Output the (x, y) coordinate of the center of the cell containing the given text.  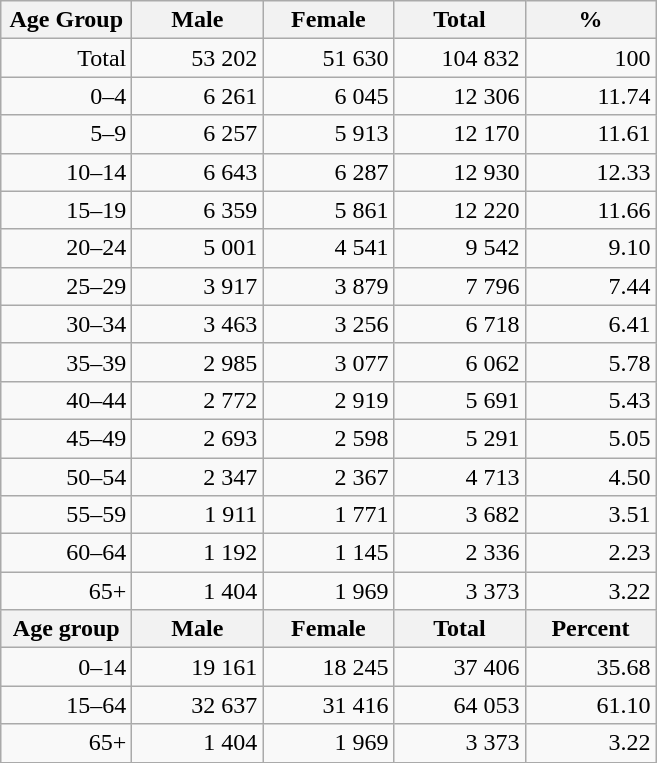
64 053 (460, 705)
6 718 (460, 324)
1 771 (328, 515)
12 220 (460, 210)
2 598 (328, 438)
45–49 (66, 438)
25–29 (66, 286)
100 (590, 58)
40–44 (66, 400)
6.41 (590, 324)
60–64 (66, 553)
20–24 (66, 248)
5.05 (590, 438)
6 287 (328, 172)
35.68 (590, 667)
2 772 (198, 400)
3 879 (328, 286)
6 359 (198, 210)
5.78 (590, 362)
5 861 (328, 210)
12 930 (460, 172)
5 001 (198, 248)
5.43 (590, 400)
11.74 (590, 96)
Age group (66, 629)
4.50 (590, 477)
2.23 (590, 553)
5 691 (460, 400)
37 406 (460, 667)
6 062 (460, 362)
55–59 (66, 515)
104 832 (460, 58)
7.44 (590, 286)
2 336 (460, 553)
3 463 (198, 324)
5 291 (460, 438)
6 257 (198, 134)
15–19 (66, 210)
9.10 (590, 248)
3 256 (328, 324)
50–54 (66, 477)
1 145 (328, 553)
1 192 (198, 553)
12 170 (460, 134)
12 306 (460, 96)
0–4 (66, 96)
31 416 (328, 705)
15–64 (66, 705)
0–14 (66, 667)
19 161 (198, 667)
7 796 (460, 286)
18 245 (328, 667)
2 919 (328, 400)
3 682 (460, 515)
Percent (590, 629)
9 542 (460, 248)
32 637 (198, 705)
3 917 (198, 286)
10–14 (66, 172)
51 630 (328, 58)
5 913 (328, 134)
61.10 (590, 705)
35–39 (66, 362)
30–34 (66, 324)
6 045 (328, 96)
2 367 (328, 477)
6 261 (198, 96)
2 347 (198, 477)
Age Group (66, 20)
11.61 (590, 134)
53 202 (198, 58)
5–9 (66, 134)
4 713 (460, 477)
12.33 (590, 172)
11.66 (590, 210)
% (590, 20)
1 911 (198, 515)
3 077 (328, 362)
2 693 (198, 438)
4 541 (328, 248)
6 643 (198, 172)
2 985 (198, 362)
3.51 (590, 515)
